Search for the cell housing the specified text and yield its [X, Y] center coordinate. 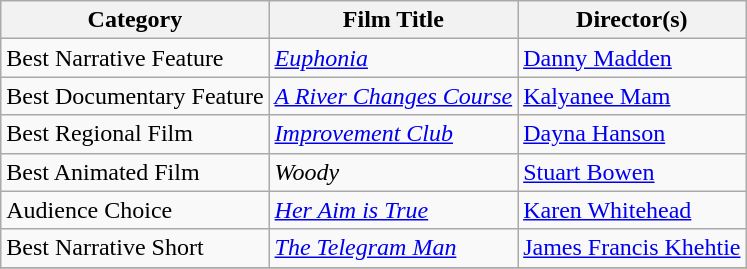
Dayna Hanson [632, 134]
Kalyanee Mam [632, 96]
Karen Whitehead [632, 210]
Audience Choice [135, 210]
Best Narrative Feature [135, 58]
James Francis Khehtie [632, 248]
Best Animated Film [135, 172]
Best Regional Film [135, 134]
Film Title [394, 20]
Danny Madden [632, 58]
A River Changes Course [394, 96]
Euphonia [394, 58]
Improvement Club [394, 134]
Best Narrative Short [135, 248]
Category [135, 20]
Woody [394, 172]
Stuart Bowen [632, 172]
Director(s) [632, 20]
The Telegram Man [394, 248]
Best Documentary Feature [135, 96]
Her Aim is True [394, 210]
